Extract the (X, Y) coordinate from the center of the cell holding the provided text.  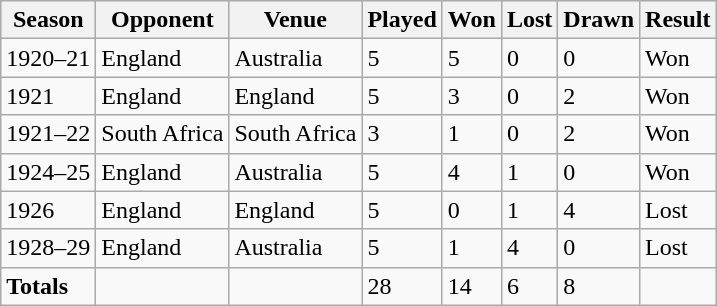
8 (599, 286)
1921 (48, 96)
Totals (48, 286)
Drawn (599, 20)
1920–21 (48, 58)
14 (472, 286)
1926 (48, 210)
Season (48, 20)
1921–22 (48, 134)
1924–25 (48, 172)
Played (402, 20)
1928–29 (48, 248)
Result (678, 20)
6 (529, 286)
Opponent (162, 20)
28 (402, 286)
Venue (296, 20)
